Return [X, Y] of the center of cell containing provided text 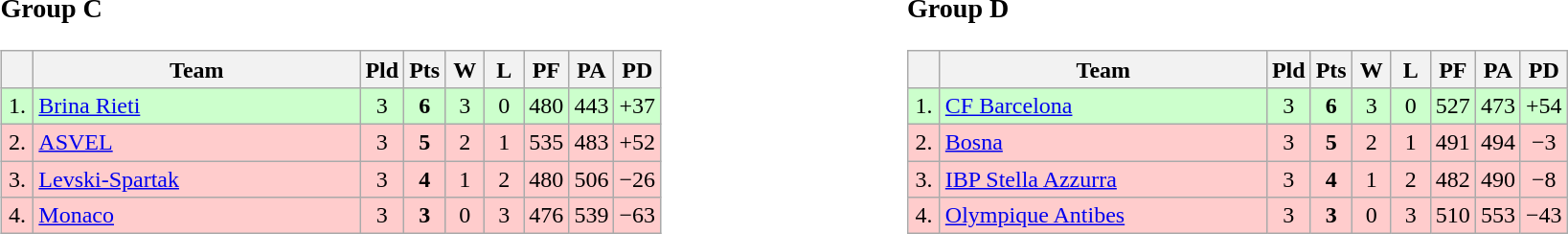
482 [1452, 179]
ASVEL [197, 143]
IBP Stella Azzurra [1103, 179]
443 [592, 105]
510 [1452, 216]
535 [546, 143]
+52 [638, 143]
Levski-Spartak [197, 179]
Brina Rieti [197, 105]
527 [1452, 105]
−43 [1544, 216]
−8 [1544, 179]
491 [1452, 143]
476 [546, 216]
473 [1498, 105]
506 [592, 179]
490 [1498, 179]
−3 [1544, 143]
483 [592, 143]
Bosna [1103, 143]
494 [1498, 143]
−63 [638, 216]
Monaco [197, 216]
+54 [1544, 105]
CF Barcelona [1103, 105]
Olympique Antibes [1103, 216]
553 [1498, 216]
+37 [638, 105]
539 [592, 216]
−26 [638, 179]
